Return the (x, y) coordinate for the center point of the cell that contains the specified text.  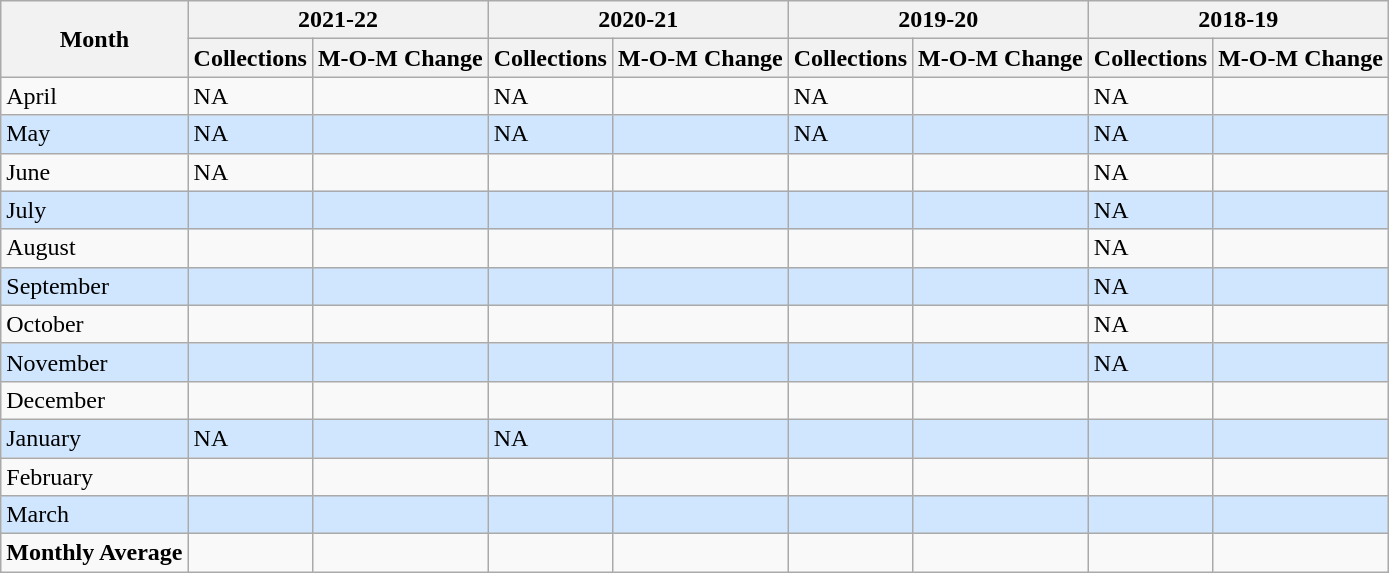
December (94, 400)
June (94, 172)
October (94, 324)
November (94, 362)
April (94, 96)
August (94, 248)
September (94, 286)
2020-21 (638, 20)
March (94, 515)
Month (94, 39)
2021-22 (338, 20)
2018-19 (1238, 20)
January (94, 438)
2019-20 (938, 20)
Monthly Average (94, 553)
July (94, 210)
February (94, 477)
May (94, 134)
